Determine the [X, Y] coordinate at the center of the cell enclosing the given text.  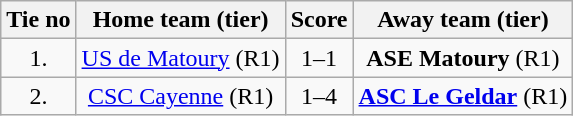
Home team (tier) [180, 20]
Score [319, 20]
1–1 [319, 58]
Away team (tier) [463, 20]
Tie no [38, 20]
1–4 [319, 96]
2. [38, 96]
US de Matoury (R1) [180, 58]
ASE Matoury (R1) [463, 58]
CSC Cayenne (R1) [180, 96]
ASC Le Geldar (R1) [463, 96]
1. [38, 58]
